Search for the cell housing the specified text and yield its [X, Y] center coordinate. 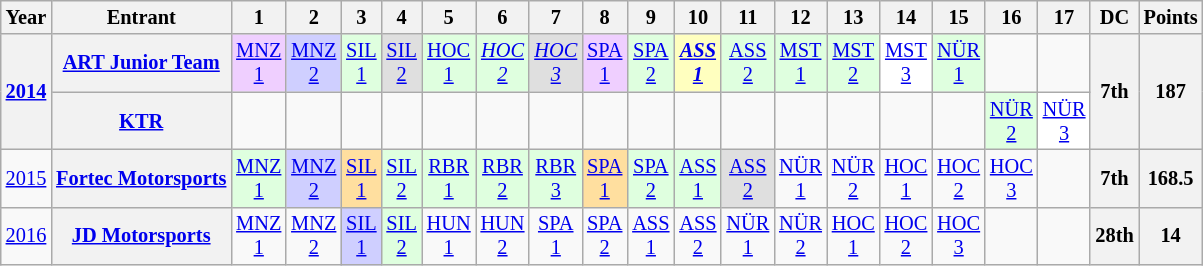
13 [854, 17]
Year [26, 17]
15 [958, 17]
6 [503, 17]
DC [1114, 17]
7 [556, 17]
MST3 [906, 63]
16 [1012, 17]
HUN1 [449, 236]
5 [449, 17]
2015 [26, 178]
1 [258, 17]
RBR2 [503, 178]
KTR [141, 121]
9 [650, 17]
Entrant [141, 17]
JD Motorsports [141, 236]
ART Junior Team [141, 63]
12 [800, 17]
MST1 [800, 63]
28th [1114, 236]
MST2 [854, 63]
3 [361, 17]
2 [314, 17]
168.5 [1171, 178]
RBR1 [449, 178]
2016 [26, 236]
Points [1171, 17]
HUN2 [503, 236]
4 [401, 17]
10 [698, 17]
RBR3 [556, 178]
NÜR3 [1064, 121]
8 [604, 17]
Fortec Motorsports [141, 178]
187 [1171, 92]
17 [1064, 17]
11 [748, 17]
2014 [26, 92]
